Locate the cell with the specified text and output its (x, y) center coordinate. 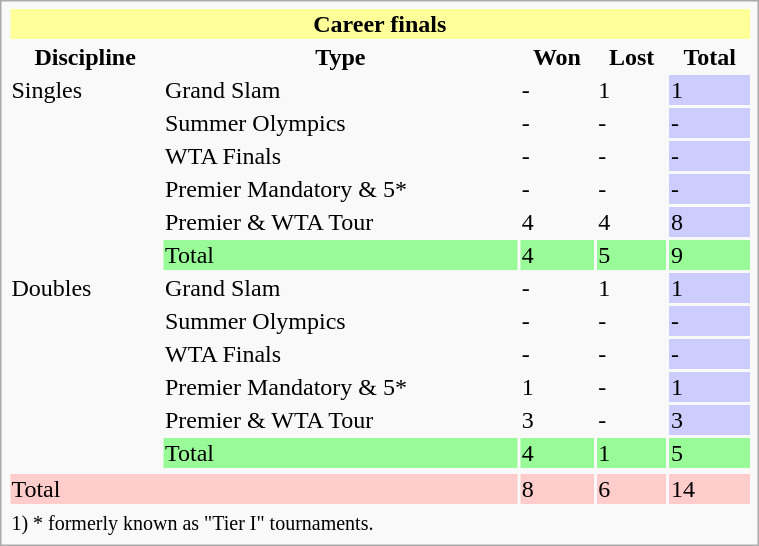
14 (710, 489)
Type (341, 57)
9 (710, 255)
Career finals (380, 24)
6 (632, 489)
Doubles (86, 370)
Singles (86, 172)
1) * formerly known as "Tier I" tournaments. (380, 522)
Discipline (86, 57)
Won (557, 57)
Lost (632, 57)
